Pinpoint the cell where the given text exists, returning its [x, y] midpoint coordinate. 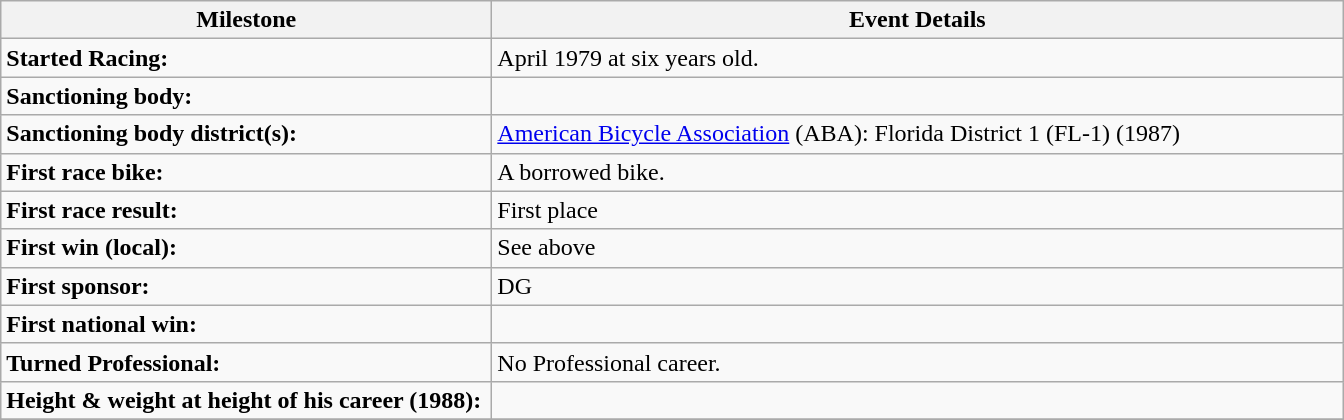
Sanctioning body: [246, 96]
Sanctioning body district(s): [246, 134]
First national win: [246, 324]
A borrowed bike. [918, 172]
Turned Professional: [246, 362]
Started Racing: [246, 58]
Event Details [918, 20]
First race bike: [246, 172]
Height & weight at height of his career (1988): [246, 400]
See above [918, 248]
First win (local): [246, 248]
First place [918, 210]
April 1979 at six years old. [918, 58]
Milestone [246, 20]
First sponsor: [246, 286]
No Professional career. [918, 362]
American Bicycle Association (ABA): Florida District 1 (FL-1) (1987) [918, 134]
First race result: [246, 210]
DG [918, 286]
